Pinpoint the cell where the given text exists, returning its (X, Y) midpoint coordinate. 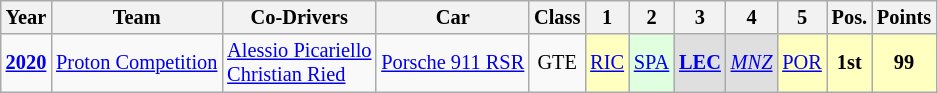
1st (850, 63)
Alessio Picariello Christian Ried (299, 63)
4 (752, 17)
2 (652, 17)
Year (26, 17)
POR (802, 63)
SPA (652, 63)
Co-Drivers (299, 17)
3 (700, 17)
Points (904, 17)
Proton Competition (136, 63)
Car (452, 17)
5 (802, 17)
Pos. (850, 17)
RIC (607, 63)
Class (557, 17)
1 (607, 17)
2020 (26, 63)
99 (904, 63)
Porsche 911 RSR (452, 63)
GTE (557, 63)
MNZ (752, 63)
LEC (700, 63)
Team (136, 17)
